Find where the given text appears and provide that cell's center as (X, Y) coordinate. 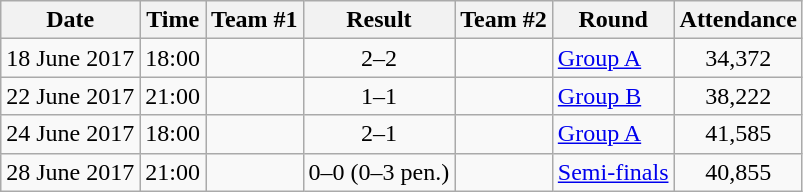
Semi-finals (613, 172)
28 June 2017 (70, 172)
2–1 (379, 134)
Result (379, 20)
Group B (613, 96)
2–2 (379, 58)
22 June 2017 (70, 96)
Time (173, 20)
1–1 (379, 96)
Date (70, 20)
Attendance (738, 20)
18 June 2017 (70, 58)
38,222 (738, 96)
41,585 (738, 134)
40,855 (738, 172)
Team #1 (255, 20)
0–0 (0–3 pen.) (379, 172)
24 June 2017 (70, 134)
Team #2 (504, 20)
Round (613, 20)
34,372 (738, 58)
